Pinpoint the cell where the given text exists, returning its (x, y) midpoint coordinate. 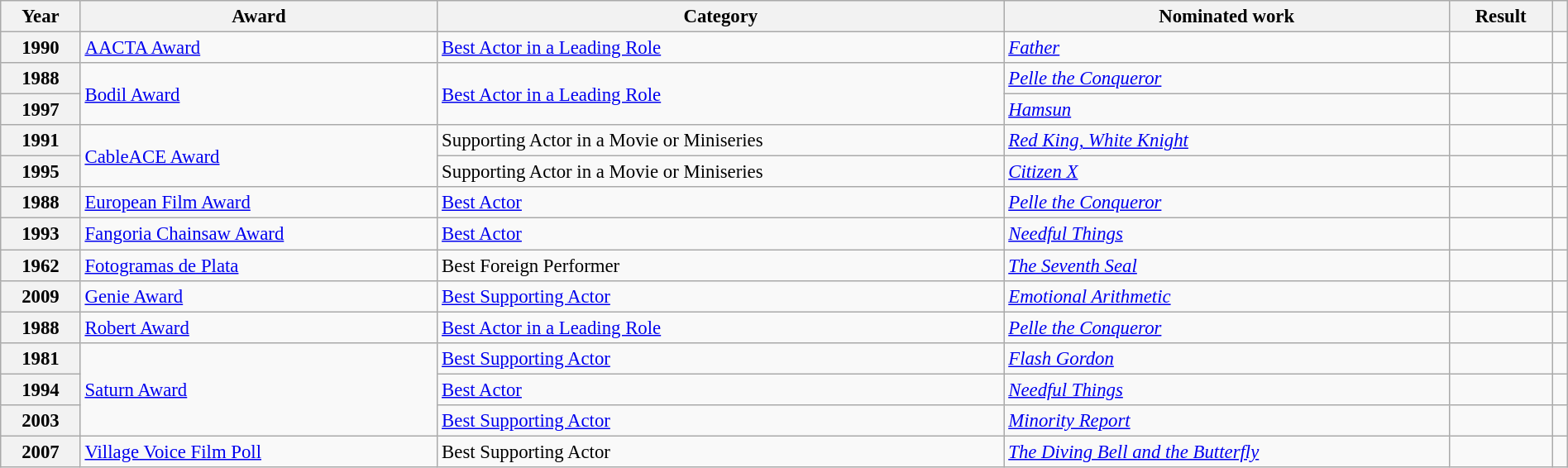
1981 (41, 358)
Best Foreign Performer (721, 265)
Robert Award (259, 327)
CableACE Award (259, 155)
1997 (41, 110)
Fangoria Chainsaw Award (259, 234)
Flash Gordon (1226, 358)
Father (1226, 48)
1993 (41, 234)
Hamsun (1226, 110)
AACTA Award (259, 48)
Nominated work (1226, 17)
2003 (41, 421)
1994 (41, 389)
Saturn Award (259, 389)
1990 (41, 48)
European Film Award (259, 203)
1962 (41, 265)
Result (1500, 17)
Citizen X (1226, 172)
1991 (41, 141)
Genie Award (259, 296)
Minority Report (1226, 421)
Category (721, 17)
Fotogramas de Plata (259, 265)
Red King, White Knight (1226, 141)
The Seventh Seal (1226, 265)
Bodil Award (259, 94)
Year (41, 17)
The Diving Bell and the Butterfly (1226, 451)
1995 (41, 172)
Award (259, 17)
2007 (41, 451)
Emotional Arithmetic (1226, 296)
Village Voice Film Poll (259, 451)
2009 (41, 296)
